For the text-containing cell, return its midpoint in [x, y] coordinate format. 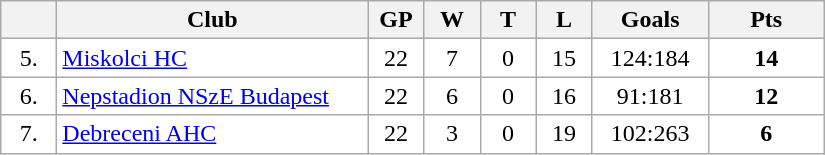
Club [212, 20]
19 [564, 134]
3 [452, 134]
16 [564, 96]
L [564, 20]
7. [29, 134]
Pts [766, 20]
124:184 [650, 58]
Nepstadion NSzE Budapest [212, 96]
GP [396, 20]
Goals [650, 20]
Miskolci HC [212, 58]
Debreceni AHC [212, 134]
7 [452, 58]
15 [564, 58]
6. [29, 96]
W [452, 20]
14 [766, 58]
102:263 [650, 134]
5. [29, 58]
T [508, 20]
12 [766, 96]
91:181 [650, 96]
